Find where the given text appears and provide that cell's center as [x, y] coordinate. 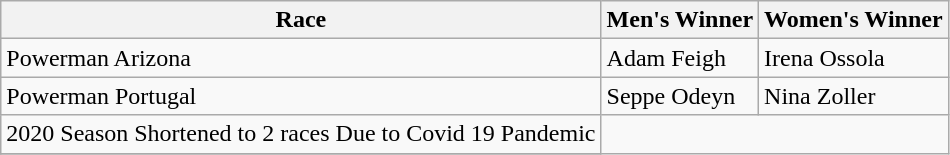
2020 Season Shortened to 2 races Due to Covid 19 Pandemic [301, 134]
Men's Winner [680, 20]
Powerman Arizona [301, 58]
Irena Ossola [854, 58]
Seppe Odeyn [680, 96]
Race [301, 20]
Adam Feigh [680, 58]
Powerman Portugal [301, 96]
Nina Zoller [854, 96]
Women's Winner [854, 20]
